Provide the [X, Y] coordinate of the cell's center where the given text is located.  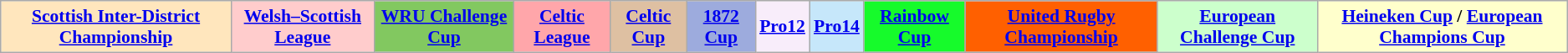
Welsh–Scottish League [303, 27]
Scottish Inter-District Championship [116, 27]
European Challenge Cup [1238, 27]
Pro14 [836, 27]
Rainbow Cup [915, 27]
WRU Challenge Cup [443, 27]
Celtic League [562, 27]
Pro12 [783, 27]
Heineken Cup / European Champions Cup [1442, 27]
1872 Cup [722, 27]
United Rugby Championship [1061, 27]
Celtic Cup [648, 27]
